Pinpoint the cell where the given text exists, returning its [x, y] midpoint coordinate. 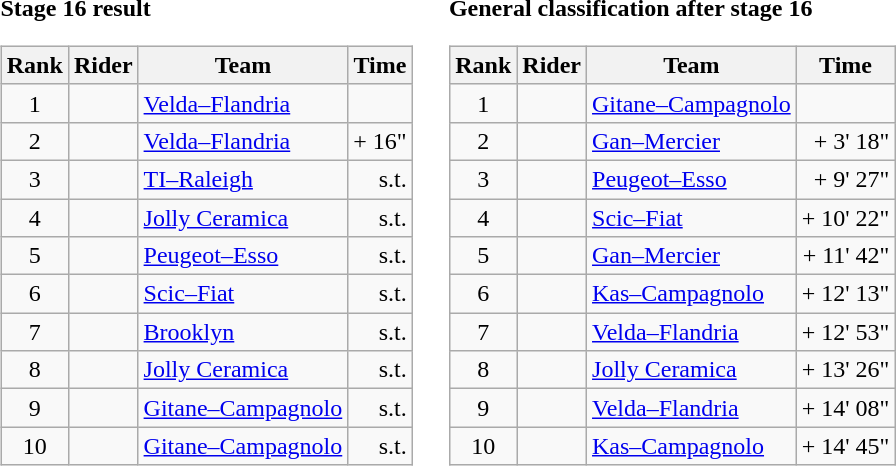
+ 10' 22" [846, 217]
+ 11' 42" [846, 256]
+ 12' 13" [846, 294]
+ 3' 18" [846, 141]
Brooklyn [243, 332]
TI–Raleigh [243, 179]
+ 13' 26" [846, 370]
+ 16" [380, 141]
+ 9' 27" [846, 179]
+ 12' 53" [846, 332]
+ 14' 08" [846, 408]
+ 14' 45" [846, 446]
